Scan for the cell matching the given text and deliver its [x, y] coordinate at center. 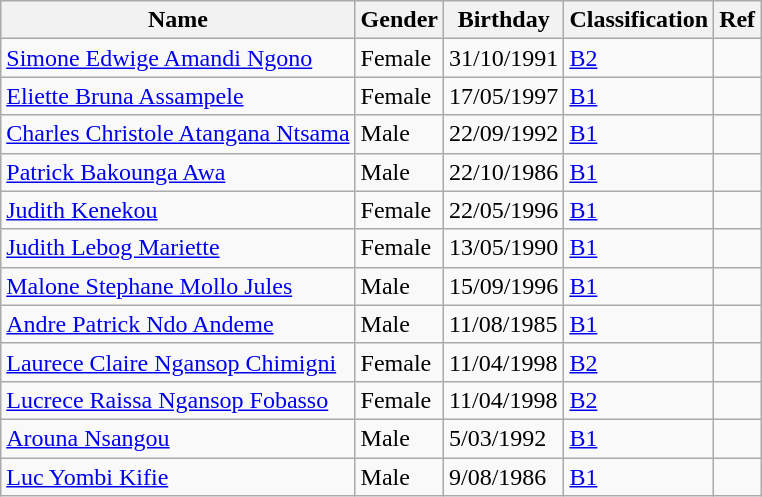
Ref [738, 20]
15/09/1996 [503, 286]
Gender [399, 20]
Charles Christole Atangana Ntsama [178, 134]
Malone Stephane Mollo Jules [178, 286]
13/05/1990 [503, 248]
31/10/1991 [503, 58]
Andre Patrick Ndo Andeme [178, 324]
9/08/1986 [503, 477]
Luc Yombi Kifie [178, 477]
22/05/1996 [503, 210]
Simone Edwige Amandi Ngono [178, 58]
Classification [639, 20]
Eliette Bruna Assampele [178, 96]
5/03/1992 [503, 438]
11/08/1985 [503, 324]
Name [178, 20]
22/10/1986 [503, 172]
Arouna Nsangou [178, 438]
Birthday [503, 20]
Patrick Bakounga Awa [178, 172]
Laurece Claire Ngansop Chimigni [178, 362]
Judith Lebog Mariette [178, 248]
Lucrece Raissa Ngansop Fobasso [178, 400]
17/05/1997 [503, 96]
22/09/1992 [503, 134]
Judith Kenekou [178, 210]
